Output the [X, Y] coordinate of the center of the cell containing the given text.  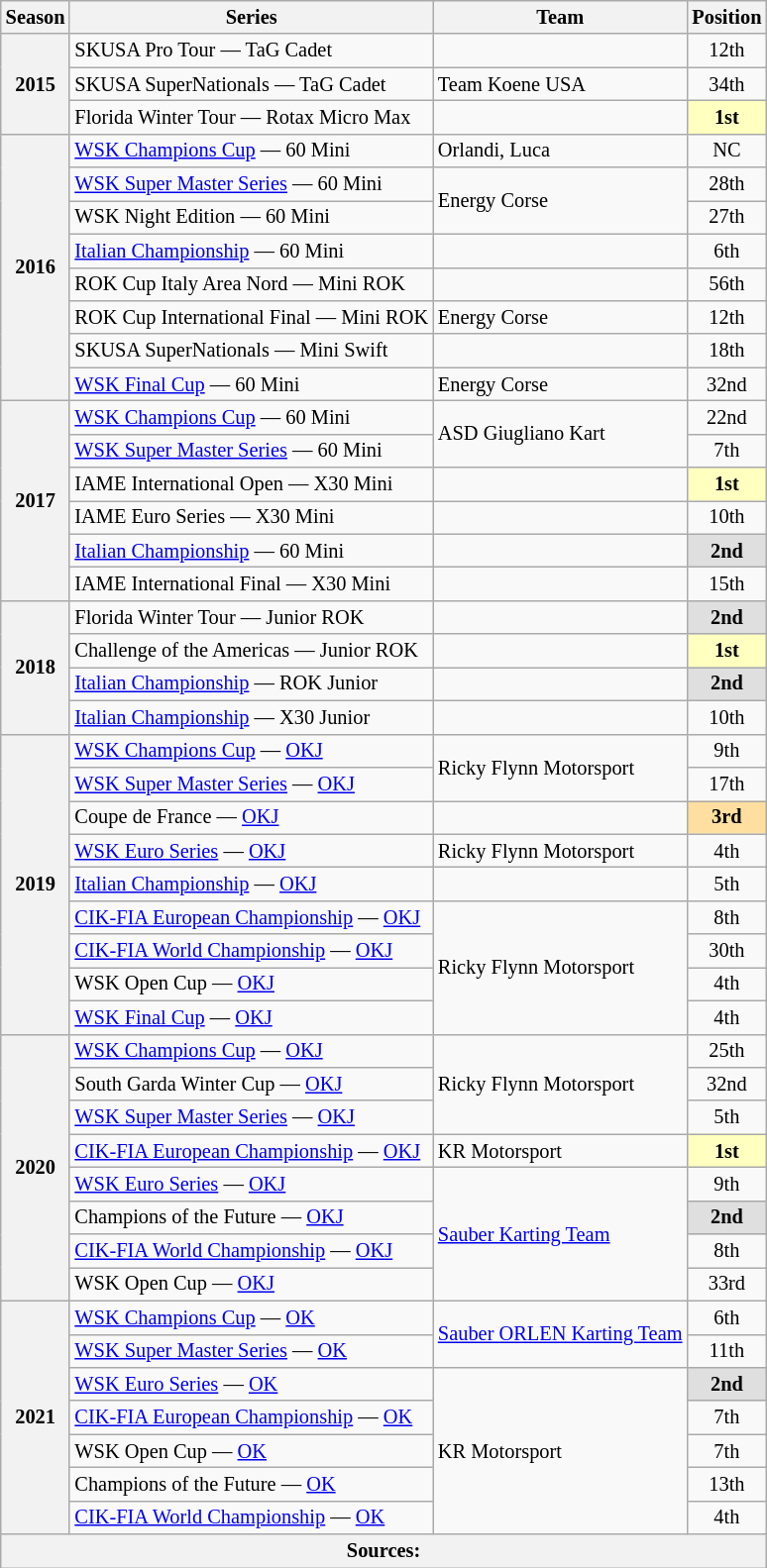
13th [726, 1484]
Challenge of the Americas — Junior ROK [251, 651]
WSK Final Cup — OKJ [251, 1017]
WSK Open Cup — OK [251, 1451]
ROK Cup Italy Area Nord — Mini ROK [251, 284]
WSK Euro Series — OK [251, 1384]
WSK Final Cup — 60 Mini [251, 384]
Sauber ORLEN Karting Team [560, 1333]
11th [726, 1351]
IAME International Open — X30 Mini [251, 484]
Italian Championship — X30 Junior [251, 717]
2017 [36, 500]
2019 [36, 884]
17th [726, 784]
3rd [726, 817]
WSK Night Edition — 60 Mini [251, 217]
34th [726, 84]
Sources: [384, 1551]
Italian Championship — ROK Junior [251, 683]
22nd [726, 417]
30th [726, 951]
CIK-FIA European Championship — OK [251, 1417]
SKUSA SuperNationals — TaG Cadet [251, 84]
Italian Championship — OKJ [251, 884]
Series [251, 17]
28th [726, 184]
2020 [36, 1167]
ASD Giugliano Kart [560, 434]
2021 [36, 1417]
18th [726, 351]
2016 [36, 267]
Position [726, 17]
IAME International Final — X30 Mini [251, 583]
Sauber Karting Team [560, 1234]
15th [726, 583]
27th [726, 217]
Champions of the Future — OKJ [251, 1217]
56th [726, 284]
Team [560, 17]
Orlandi, Luca [560, 151]
33rd [726, 1284]
CIK-FIA World Championship — OK [251, 1517]
Florida Winter Tour — Rotax Micro Max [251, 117]
IAME Euro Series — X30 Mini [251, 517]
South Garda Winter Cup — OKJ [251, 1084]
SKUSA SuperNationals — Mini Swift [251, 351]
SKUSA Pro Tour — TaG Cadet [251, 51]
Team Koene USA [560, 84]
WSK Champions Cup — OK [251, 1317]
2015 [36, 83]
Season [36, 17]
Florida Winter Tour — Junior ROK [251, 617]
25th [726, 1051]
Coupe de France — OKJ [251, 817]
WSK Super Master Series — OK [251, 1351]
ROK Cup International Final — Mini ROK [251, 317]
Champions of the Future — OK [251, 1484]
NC [726, 151]
2018 [36, 668]
